Provide the (x, y) coordinate of the cell's center where the given text is located.  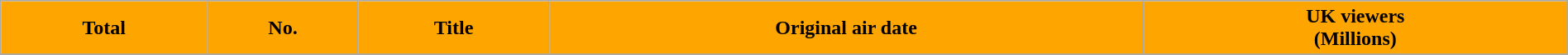
Total (104, 28)
No. (283, 28)
UK viewers(Millions) (1355, 28)
Original air date (846, 28)
Title (453, 28)
